Return the (X, Y) coordinate for the center point of the cell that contains the specified text.  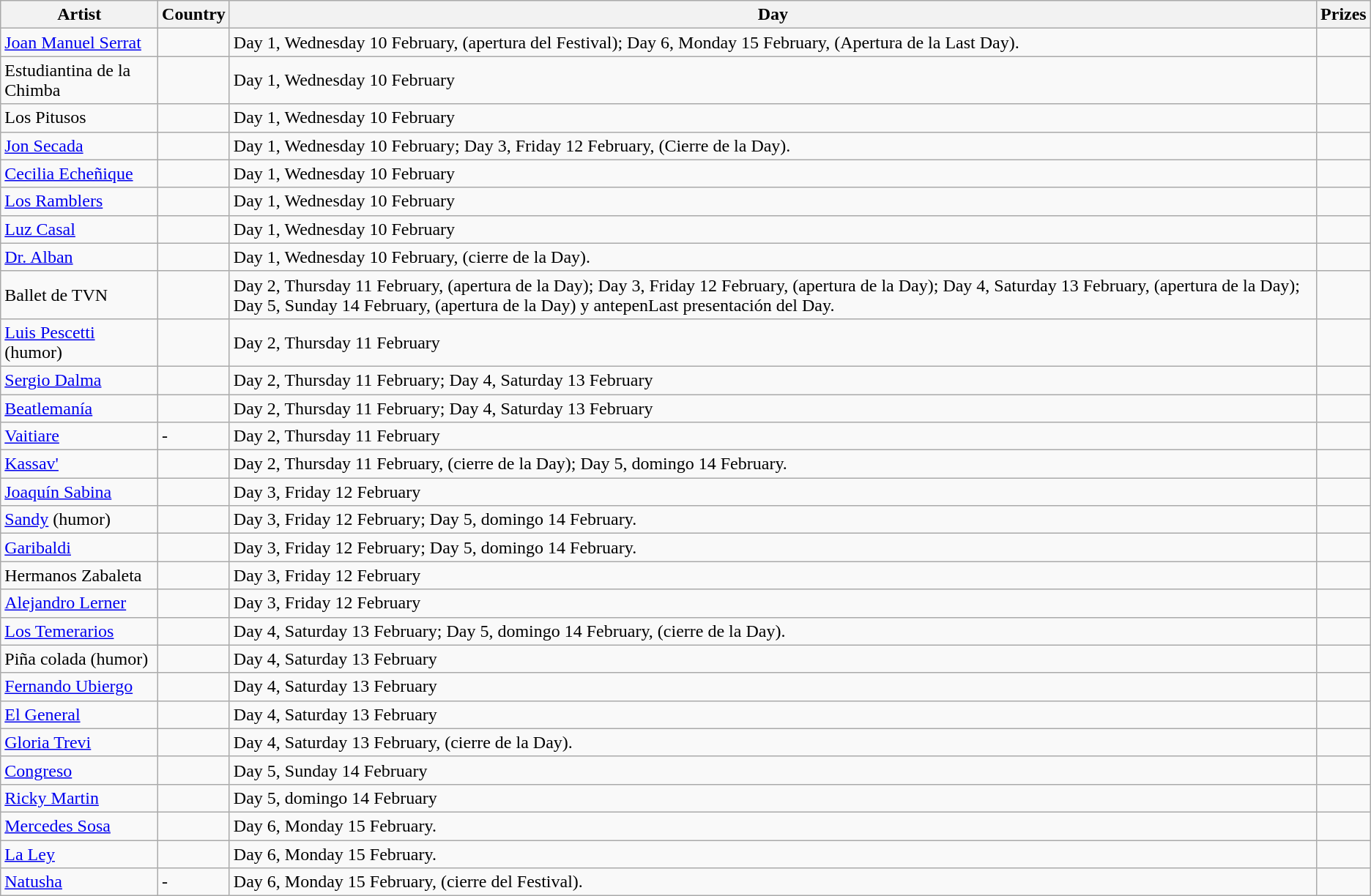
Day 1, Wednesday 10 February; Day 3, Friday 12 February, (Cierre de la Day). (773, 146)
Hermanos Zabaleta (79, 575)
Congreso (79, 770)
La Ley (79, 854)
Sergio Dalma (79, 380)
Day 6, Monday 15 February, (cierre del Festival). (773, 882)
Day 1, Wednesday 10 February, (cierre de la Day). (773, 257)
Alejandro Lerner (79, 603)
Ballet de TVN (79, 294)
Prizes (1344, 15)
Day 4, Saturday 13 February; Day 5, domingo 14 February, (cierre de la Day). (773, 631)
Day (773, 15)
Country (194, 15)
Natusha (79, 882)
Day 5, Sunday 14 February (773, 770)
Joan Manuel Serrat (79, 42)
Garibaldi (79, 548)
Luz Casal (79, 229)
El General (79, 714)
Cecilia Echeñique (79, 173)
Jon Secada (79, 146)
Piña colada (humor) (79, 659)
Kassav' (79, 464)
Ricky Martin (79, 798)
Joaquín Sabina (79, 492)
Mercedes Sosa (79, 826)
Day 4, Saturday 13 February, (cierre de la Day). (773, 742)
Beatlemanía (79, 408)
Day 2, Thursday 11 February, (cierre de la Day); Day 5, domingo 14 February. (773, 464)
Day 5, domingo 14 February (773, 798)
Gloria Trevi (79, 742)
Sandy (humor) (79, 520)
Luis Pescetti (humor) (79, 343)
Vaitiare (79, 436)
Los Pitusos (79, 118)
Los Temerarios (79, 631)
Los Ramblers (79, 201)
Day 1, Wednesday 10 February, (apertura del Festival); Day 6, Monday 15 February, (Apertura de la Last Day). (773, 42)
Dr. Alban (79, 257)
Fernando Ubiergo (79, 687)
Estudiantina de la Chimba (79, 81)
Artist (79, 15)
